Output the (X, Y) coordinate of the center of the cell containing the given text.  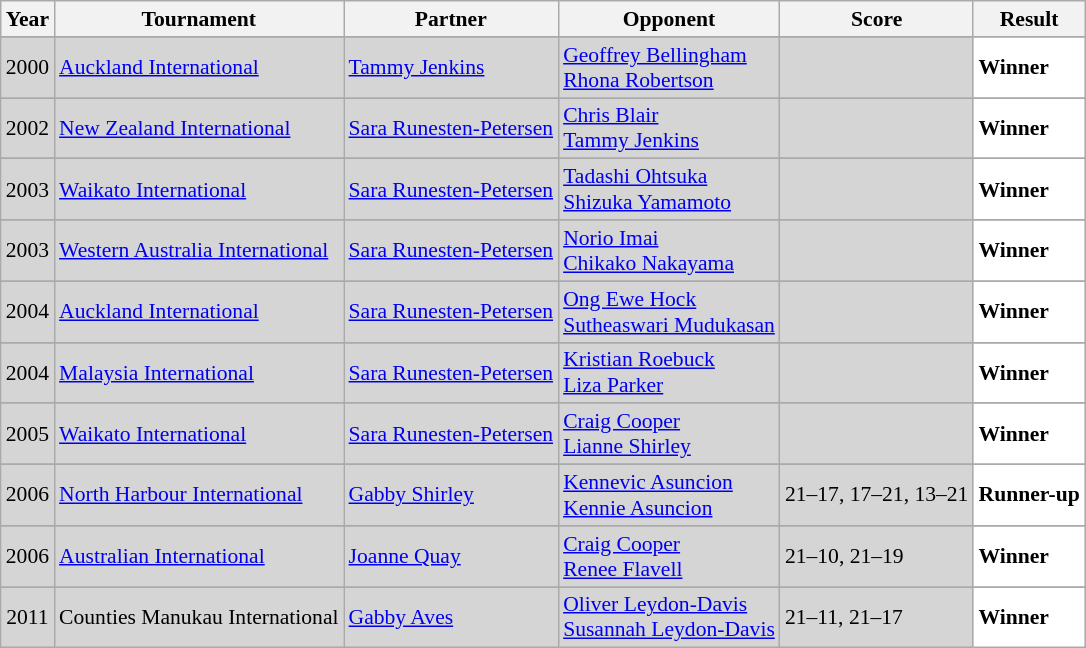
Joanne Quay (452, 556)
Runner-up (1028, 496)
Craig Cooper Renee Flavell (669, 556)
Craig Cooper Lianne Shirley (669, 434)
Kristian Roebuck Liza Parker (669, 372)
Opponent (669, 19)
Ong Ewe Hock Sutheaswari Mudukasan (669, 312)
Western Australia International (199, 250)
Counties Manukau International (199, 618)
Australian International (199, 556)
21–11, 21–17 (877, 618)
2011 (28, 618)
North Harbour International (199, 496)
21–17, 17–21, 13–21 (877, 496)
21–10, 21–19 (877, 556)
Chris Blair Tammy Jenkins (669, 128)
Tadashi Ohtsuka Shizuka Yamamoto (669, 190)
Year (28, 19)
New Zealand International (199, 128)
Gabby Aves (452, 618)
Geoffrey Bellingham Rhona Robertson (669, 68)
2002 (28, 128)
Tournament (199, 19)
Gabby Shirley (452, 496)
Partner (452, 19)
Result (1028, 19)
2000 (28, 68)
Tammy Jenkins (452, 68)
Score (877, 19)
Norio Imai Chikako Nakayama (669, 250)
Kennevic Asuncion Kennie Asuncion (669, 496)
Malaysia International (199, 372)
Oliver Leydon-Davis Susannah Leydon-Davis (669, 618)
2005 (28, 434)
